For the text-containing cell, return its midpoint in [x, y] coordinate format. 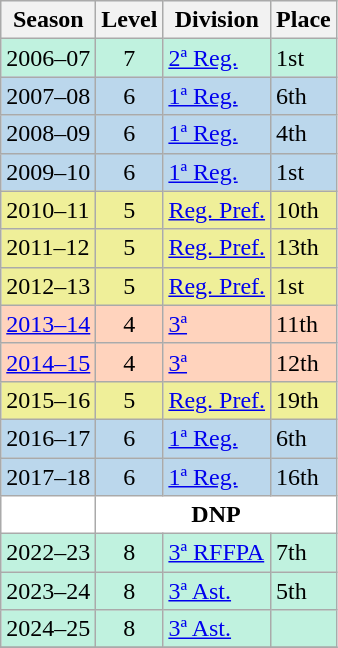
3ª RFFPA [217, 553]
2011–12 [48, 248]
2008–09 [48, 134]
2ª Reg. [217, 58]
2006–07 [48, 58]
2009–10 [48, 172]
Place [304, 20]
10th [304, 210]
2024–25 [48, 629]
2012–13 [48, 286]
7th [304, 553]
2010–11 [48, 210]
4th [304, 134]
Division [217, 20]
7 [130, 58]
12th [304, 362]
2023–24 [48, 591]
16th [304, 477]
DNP [216, 515]
13th [304, 248]
2022–23 [48, 553]
Season [48, 20]
2017–18 [48, 477]
11th [304, 324]
2014–15 [48, 362]
2016–17 [48, 438]
Level [130, 20]
19th [304, 400]
5th [304, 591]
2013–14 [48, 324]
2007–08 [48, 96]
2015–16 [48, 400]
